Return (X, Y) of the center of cell containing provided text 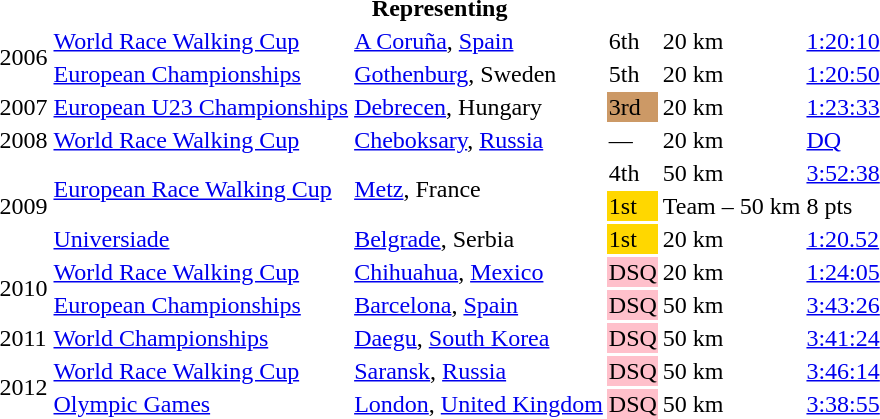
Team – 50 km (732, 206)
Metz, France (479, 190)
4th (632, 173)
6th (632, 41)
European U23 Championships (201, 107)
Chihuahua, Mexico (479, 272)
Daegu, South Korea (479, 338)
A Coruña, Spain (479, 41)
European Race Walking Cup (201, 190)
Belgrade, Serbia (479, 239)
Olympic Games (201, 404)
3rd (632, 107)
Barcelona, Spain (479, 305)
London, United Kingdom (479, 404)
Gothenburg, Sweden (479, 74)
Saransk, Russia (479, 371)
World Championships (201, 338)
— (632, 140)
Universiade (201, 239)
5th (632, 74)
Cheboksary, Russia (479, 140)
Debrecen, Hungary (479, 107)
